Search for the cell housing the specified text and yield its [x, y] center coordinate. 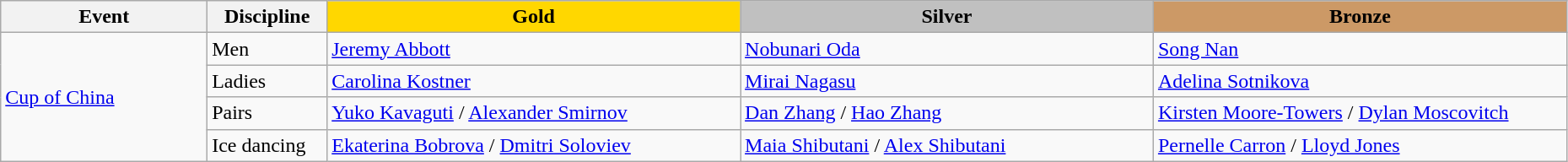
Pernelle Carron / Lloyd Jones [1360, 145]
Cup of China [105, 97]
Jeremy Abbott [534, 49]
Adelina Sotnikova [1360, 81]
Mirai Nagasu [947, 81]
Silver [947, 17]
Event [105, 17]
Men [267, 49]
Dan Zhang / Hao Zhang [947, 113]
Maia Shibutani / Alex Shibutani [947, 145]
Gold [534, 17]
Ekaterina Bobrova / Dmitri Soloviev [534, 145]
Ladies [267, 81]
Carolina Kostner [534, 81]
Kirsten Moore-Towers / Dylan Moscovitch [1360, 113]
Yuko Kavaguti / Alexander Smirnov [534, 113]
Bronze [1360, 17]
Song Nan [1360, 49]
Pairs [267, 113]
Ice dancing [267, 145]
Discipline [267, 17]
Nobunari Oda [947, 49]
